For the text-containing cell, return its midpoint in (X, Y) coordinate format. 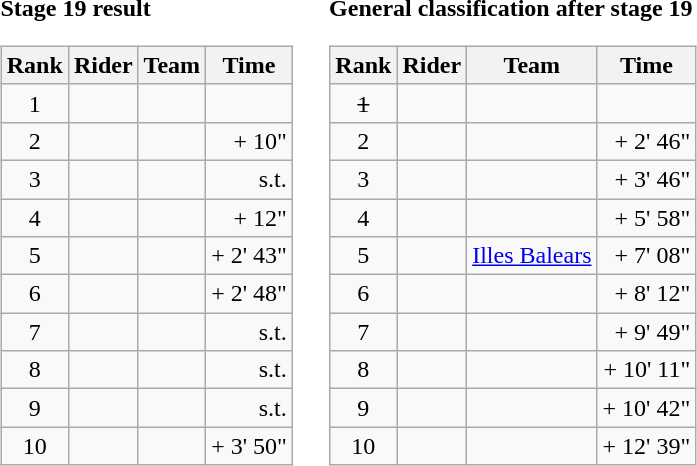
+ 3' 46" (646, 179)
+ 9' 49" (646, 332)
+ 5' 58" (646, 217)
+ 2' 48" (250, 294)
+ 7' 08" (646, 256)
+ 10" (250, 141)
+ 2' 46" (646, 141)
+ 12' 39" (646, 446)
+ 3' 50" (250, 446)
+ 12" (250, 217)
+ 2' 43" (250, 256)
+ 8' 12" (646, 294)
+ 10' 42" (646, 408)
Illes Balears (532, 256)
+ 10' 11" (646, 370)
